Pinpoint the cell where the given text exists, returning its (X, Y) midpoint coordinate. 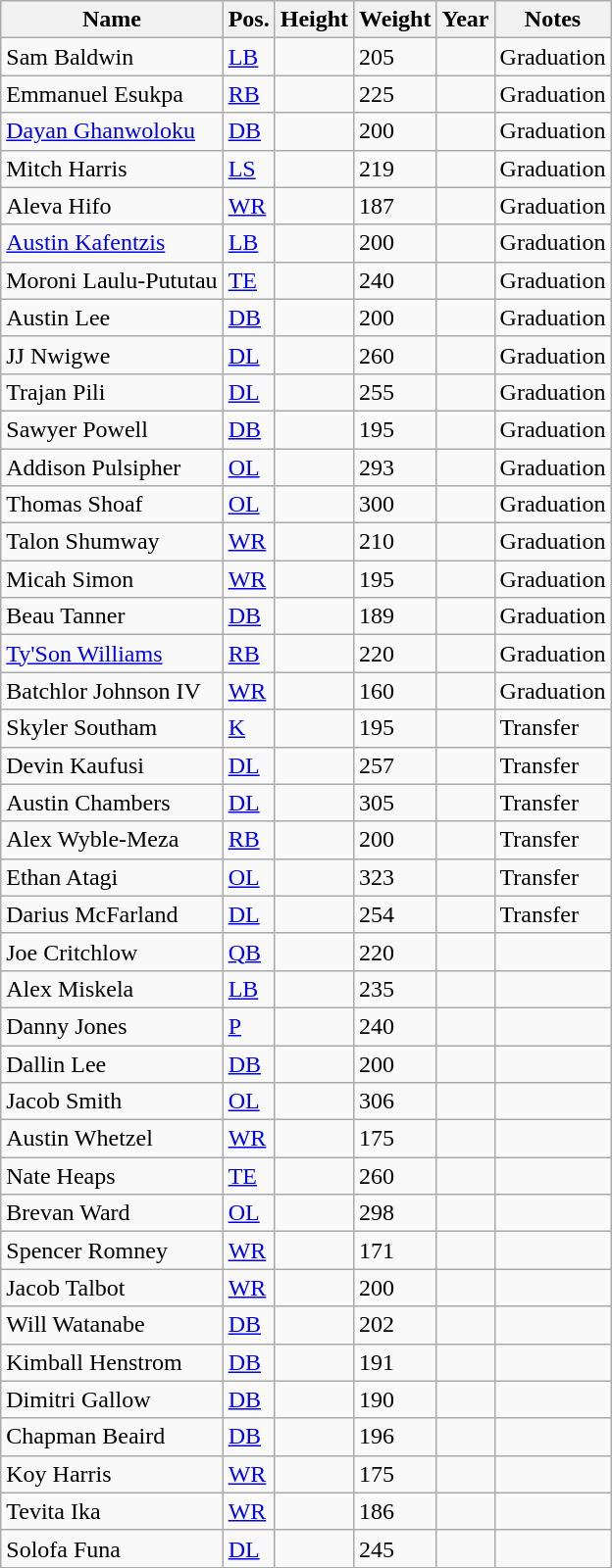
323 (395, 877)
205 (395, 57)
Talon Shumway (112, 542)
306 (395, 1102)
LS (249, 169)
171 (395, 1250)
Pos. (249, 20)
257 (395, 765)
Danny Jones (112, 1026)
Skyler Southam (112, 728)
Aleva Hifo (112, 206)
Batchlor Johnson IV (112, 691)
Alex Miskela (112, 989)
Jacob Talbot (112, 1288)
210 (395, 542)
Dayan Ghanwoloku (112, 131)
Weight (395, 20)
202 (395, 1325)
225 (395, 94)
186 (395, 1511)
Sam Baldwin (112, 57)
Dallin Lee (112, 1063)
Sawyer Powell (112, 429)
Nate Heaps (112, 1176)
QB (249, 952)
Alex Wyble-Meza (112, 840)
160 (395, 691)
Ty'Son Williams (112, 654)
P (249, 1026)
Devin Kaufusi (112, 765)
Micah Simon (112, 579)
Trajan Pili (112, 392)
196 (395, 1437)
255 (395, 392)
Austin Chambers (112, 803)
Jacob Smith (112, 1102)
Emmanuel Esukpa (112, 94)
JJ Nwigwe (112, 355)
300 (395, 505)
187 (395, 206)
Spencer Romney (112, 1250)
Will Watanabe (112, 1325)
Moroni Laulu-Pututau (112, 280)
Name (112, 20)
Beau Tanner (112, 616)
219 (395, 169)
Austin Whetzel (112, 1139)
Dimitri Gallow (112, 1399)
Joe Critchlow (112, 952)
Kimball Henstrom (112, 1362)
Addison Pulsipher (112, 467)
Brevan Ward (112, 1213)
245 (395, 1548)
191 (395, 1362)
Notes (553, 20)
Mitch Harris (112, 169)
293 (395, 467)
Ethan Atagi (112, 877)
Koy Harris (112, 1474)
Height (314, 20)
Solofa Funa (112, 1548)
Thomas Shoaf (112, 505)
190 (395, 1399)
189 (395, 616)
235 (395, 989)
Austin Kafentzis (112, 243)
Darius McFarland (112, 914)
K (249, 728)
298 (395, 1213)
Year (465, 20)
Tevita Ika (112, 1511)
Austin Lee (112, 318)
254 (395, 914)
Chapman Beaird (112, 1437)
305 (395, 803)
